Output the [X, Y] coordinate of the center of the cell containing the given text.  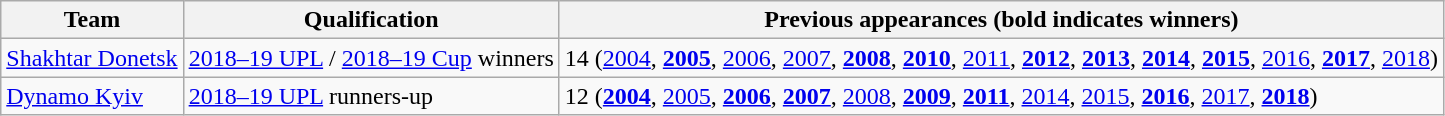
Qualification [371, 20]
12 (2004, 2005, 2006, 2007, 2008, 2009, 2011, 2014, 2015, 2016, 2017, 2018) [1001, 96]
Previous appearances (bold indicates winners) [1001, 20]
2018–19 UPL runners-up [371, 96]
Team [92, 20]
14 (2004, 2005, 2006, 2007, 2008, 2010, 2011, 2012, 2013, 2014, 2015, 2016, 2017, 2018) [1001, 58]
Dynamo Kyiv [92, 96]
2018–19 UPL / 2018–19 Cup winners [371, 58]
Shakhtar Donetsk [92, 58]
